Search for the cell housing the specified text and yield its [x, y] center coordinate. 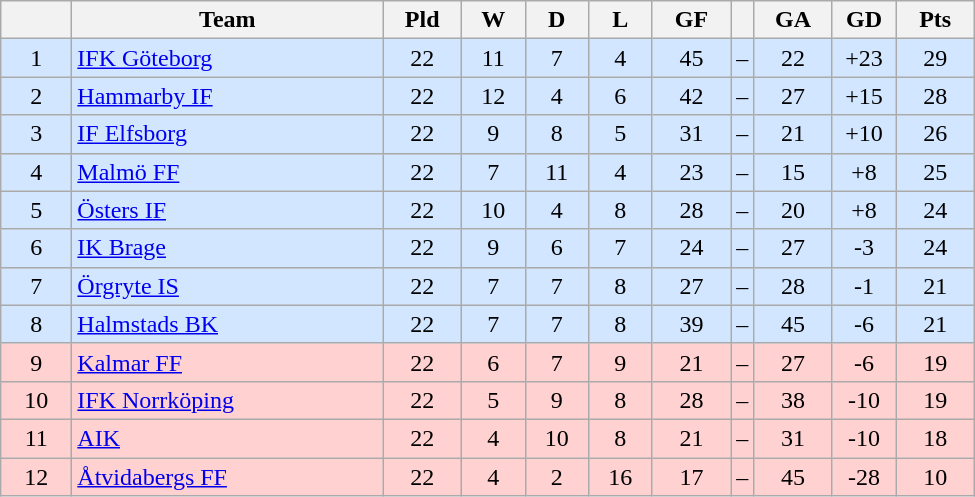
+10 [864, 134]
23 [692, 172]
-1 [864, 286]
Kalmar FF [228, 362]
42 [692, 96]
17 [692, 477]
38 [794, 400]
Åtvidabergs FF [228, 477]
18 [936, 438]
26 [936, 134]
39 [692, 324]
IK Brage [228, 248]
GD [864, 20]
Hammarby IF [228, 96]
D [557, 20]
W [493, 20]
25 [936, 172]
16 [621, 477]
Örgryte IS [228, 286]
IFK Norrköping [228, 400]
L [621, 20]
-28 [864, 477]
+15 [864, 96]
15 [794, 172]
AIK [228, 438]
GF [692, 20]
Halmstads BK [228, 324]
20 [794, 210]
Pts [936, 20]
IFK Göteborg [228, 58]
29 [936, 58]
3 [36, 134]
Pld [422, 20]
GA [794, 20]
Team [228, 20]
1 [36, 58]
IF Elfsborg [228, 134]
-3 [864, 248]
Malmö FF [228, 172]
+23 [864, 58]
Östers IF [228, 210]
